Provide the [X, Y] coordinate of the cell's center where the given text is located.  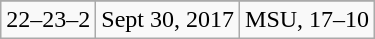
Sept 30, 2017 [168, 20]
22–23–2 [48, 20]
MSU, 17–10 [308, 20]
